From the cell containing the given text, extract its center point as [x, y] coordinate. 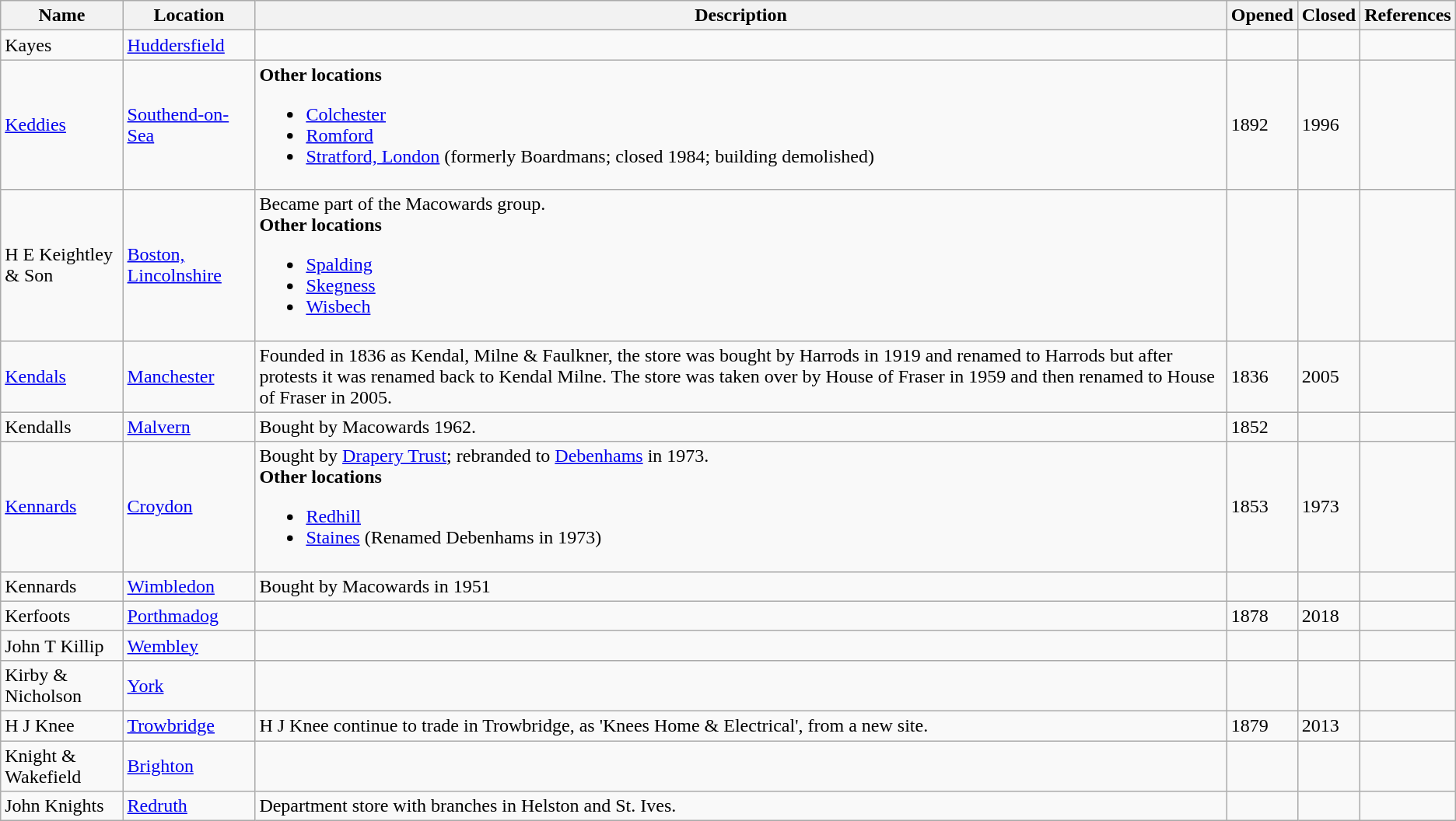
1892 [1262, 124]
Malvern [189, 427]
Bought by Drapery Trust; rebranded to Debenhams in 1973.Other locationsRedhillStaines (Renamed Debenhams in 1973) [740, 507]
2018 [1328, 616]
Bought by Macowards in 1951 [740, 586]
Porthmadog [189, 616]
Kendals [62, 376]
Wembley [189, 645]
Bought by Macowards 1962. [740, 427]
Department store with branches in Helston and St. Ives. [740, 806]
Kerfoots [62, 616]
Wimbledon [189, 586]
Kirby & Nicholson [62, 686]
1996 [1328, 124]
1852 [1262, 427]
Other locationsColchesterRomfordStratford, London (formerly Boardmans; closed 1984; building demolished) [740, 124]
Kendalls [62, 427]
2013 [1328, 725]
Southend-on-Sea [189, 124]
1879 [1262, 725]
John Knights [62, 806]
Huddersfield [189, 45]
Kayes [62, 45]
Opened [1262, 16]
Croydon [189, 507]
1878 [1262, 616]
Location [189, 16]
2005 [1328, 376]
Name [62, 16]
H J Knee [62, 725]
Brighton [189, 765]
Description [740, 16]
1973 [1328, 507]
John T Killip [62, 645]
1836 [1262, 376]
H E Keightley & Son [62, 265]
H J Knee continue to trade in Trowbridge, as 'Knees Home & Electrical', from a new site. [740, 725]
York [189, 686]
Redruth [189, 806]
Boston, Lincolnshire [189, 265]
Keddies [62, 124]
Trowbridge [189, 725]
Became part of the Macowards group.Other locationsSpaldingSkegnessWisbech [740, 265]
Closed [1328, 16]
Knight & Wakefield [62, 765]
Manchester [189, 376]
1853 [1262, 507]
References [1408, 16]
